Return the (x, y) coordinate for the center point of the cell that contains the specified text.  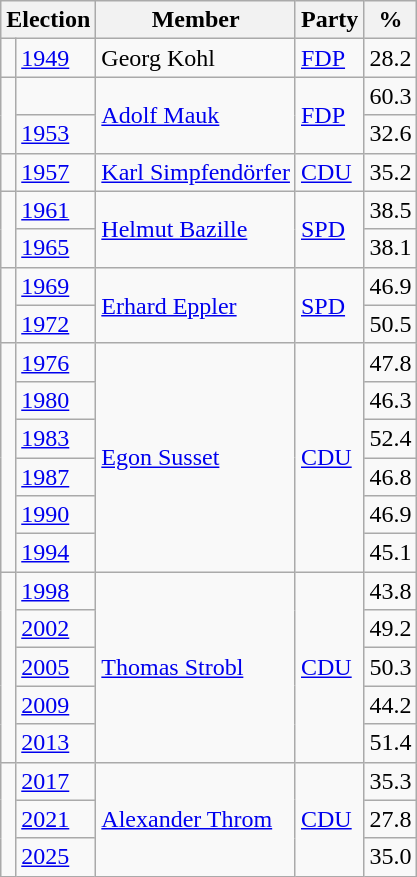
Helmut Bazille (196, 229)
Karl Simpfendörfer (196, 172)
Erhard Eppler (196, 305)
2021 (56, 819)
46.8 (390, 477)
51.4 (390, 743)
38.5 (390, 210)
1990 (56, 515)
35.3 (390, 781)
45.1 (390, 553)
27.8 (390, 819)
2017 (56, 781)
Adolf Mauk (196, 115)
1987 (56, 477)
1961 (56, 210)
Party (329, 20)
43.8 (390, 591)
50.5 (390, 324)
60.3 (390, 96)
35.2 (390, 172)
49.2 (390, 629)
Member (196, 20)
1994 (56, 553)
50.3 (390, 667)
1980 (56, 400)
2025 (56, 857)
35.0 (390, 857)
32.6 (390, 134)
28.2 (390, 58)
Egon Susset (196, 457)
1969 (56, 286)
2013 (56, 743)
47.8 (390, 362)
2009 (56, 705)
38.1 (390, 248)
44.2 (390, 705)
2005 (56, 667)
Thomas Strobl (196, 667)
1998 (56, 591)
1949 (56, 58)
46.3 (390, 400)
2002 (56, 629)
1983 (56, 438)
Georg Kohl (196, 58)
1965 (56, 248)
1972 (56, 324)
% (390, 20)
Alexander Throm (196, 819)
1957 (56, 172)
Election (48, 20)
52.4 (390, 438)
1976 (56, 362)
1953 (56, 134)
